Extract the (x, y) coordinate from the center of the cell holding the provided text.  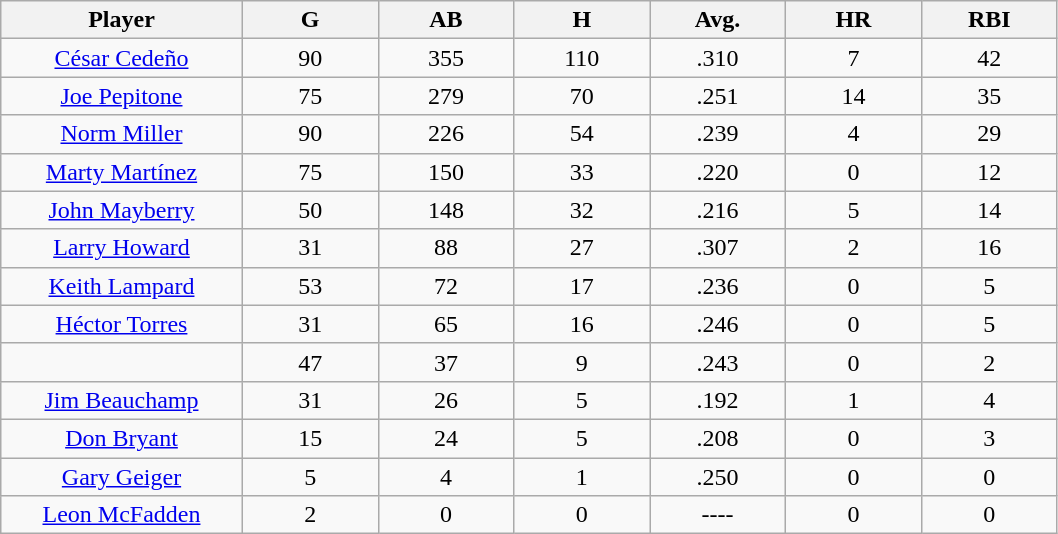
Larry Howard (122, 248)
.246 (718, 324)
César Cedeño (122, 58)
.310 (718, 58)
150 (446, 172)
355 (446, 58)
50 (310, 210)
17 (582, 286)
Leon McFadden (122, 515)
53 (310, 286)
G (310, 20)
.251 (718, 96)
15 (310, 438)
.220 (718, 172)
37 (446, 362)
65 (446, 324)
72 (446, 286)
Don Bryant (122, 438)
Joe Pepitone (122, 96)
47 (310, 362)
---- (718, 515)
H (582, 20)
Marty Martínez (122, 172)
33 (582, 172)
226 (446, 134)
Norm Miller (122, 134)
26 (446, 400)
John Mayberry (122, 210)
54 (582, 134)
Keith Lampard (122, 286)
35 (989, 96)
Jim Beauchamp (122, 400)
110 (582, 58)
70 (582, 96)
42 (989, 58)
.192 (718, 400)
.208 (718, 438)
32 (582, 210)
AB (446, 20)
Player (122, 20)
3 (989, 438)
279 (446, 96)
.216 (718, 210)
7 (854, 58)
.239 (718, 134)
RBI (989, 20)
27 (582, 248)
Héctor Torres (122, 324)
148 (446, 210)
HR (854, 20)
Avg. (718, 20)
12 (989, 172)
29 (989, 134)
24 (446, 438)
88 (446, 248)
Gary Geiger (122, 477)
.236 (718, 286)
.307 (718, 248)
.243 (718, 362)
.250 (718, 477)
9 (582, 362)
